Output the (x, y) coordinate of the center of the cell containing the given text.  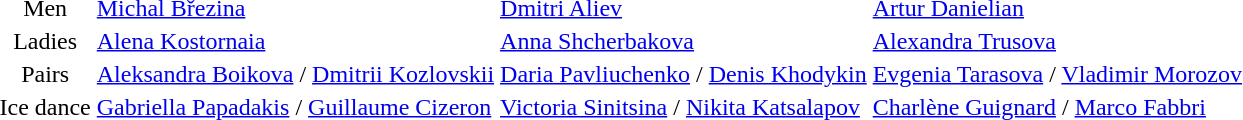
Evgenia Tarasova / Vladimir Morozov (1057, 74)
Alena Kostornaia (295, 41)
Alexandra Trusova (1057, 41)
Aleksandra Boikova / Dmitrii Kozlovskii (295, 74)
Daria Pavliuchenko / Denis Khodykin (684, 74)
Anna Shcherbakova (684, 41)
